Detect which cell encompasses the target text, then output its [X, Y] center coordinate. 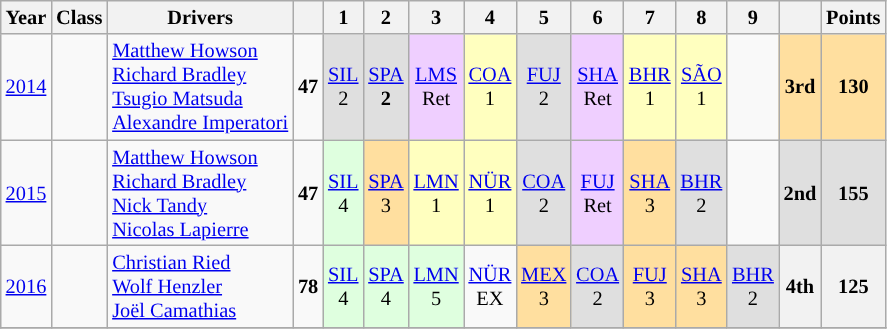
3 [436, 17]
7 [650, 17]
130 [853, 87]
SIL 2 [343, 87]
Points [853, 17]
SHA Ret [598, 87]
FUJRet [598, 193]
NÜREX [490, 286]
2015 [26, 193]
LMN5 [436, 286]
Christian Ried Wolf Henzler Joël Camathias [200, 286]
4 [490, 17]
1 [343, 17]
MEX3 [544, 286]
3rd [800, 87]
FUJ 2 [544, 87]
SÃO 1 [702, 87]
78 [308, 286]
Class [79, 17]
125 [853, 286]
SPA 2 [386, 87]
155 [853, 193]
LMN1 [436, 193]
FUJ3 [650, 286]
2016 [26, 286]
8 [702, 17]
SPA 4 [386, 286]
6 [598, 17]
4th [800, 286]
9 [753, 17]
Matthew Howson Richard Bradley Tsugio Matsuda Alexandre Imperatori [200, 87]
NÜR1 [490, 193]
Year [26, 17]
Drivers [200, 17]
2 [386, 17]
LMS Ret [436, 87]
2nd [800, 193]
Matthew Howson Richard Bradley Nick Tandy Nicolas Lapierre [200, 193]
5 [544, 17]
2014 [26, 87]
BHR 1 [650, 87]
COA 1 [490, 87]
SPA 3 [386, 193]
